Return (X, Y) of the center of cell containing provided text 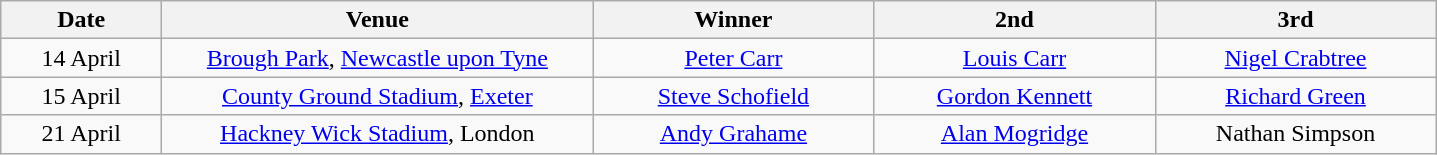
Hackney Wick Stadium, London (378, 134)
14 April (82, 58)
Steve Schofield (734, 96)
Louis Carr (1014, 58)
Nathan Simpson (1296, 134)
Brough Park, Newcastle upon Tyne (378, 58)
21 April (82, 134)
Peter Carr (734, 58)
2nd (1014, 20)
Nigel Crabtree (1296, 58)
Date (82, 20)
Andy Grahame (734, 134)
15 April (82, 96)
3rd (1296, 20)
Venue (378, 20)
Alan Mogridge (1014, 134)
Gordon Kennett (1014, 96)
Richard Green (1296, 96)
Winner (734, 20)
County Ground Stadium, Exeter (378, 96)
